Identify which cell holds the provided text, then report its (x, y) central coordinate. 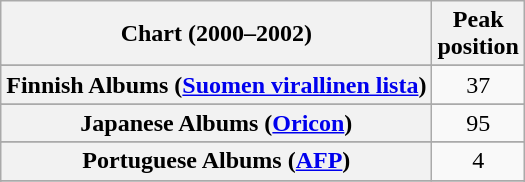
37 (478, 85)
Chart (2000–2002) (216, 34)
95 (478, 123)
Portuguese Albums (AFP) (216, 161)
Finnish Albums (Suomen virallinen lista) (216, 85)
Peakposition (478, 34)
4 (478, 161)
Japanese Albums (Oricon) (216, 123)
